Search for the cell housing the specified text and yield its [X, Y] center coordinate. 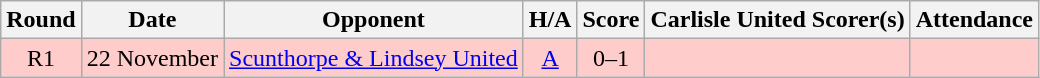
Opponent [374, 20]
Attendance [974, 20]
Scunthorpe & Lindsey United [374, 58]
Carlisle United Scorer(s) [778, 20]
22 November [152, 58]
A [550, 58]
0–1 [611, 58]
Score [611, 20]
Round [41, 20]
R1 [41, 58]
Date [152, 20]
H/A [550, 20]
